Output the [X, Y] coordinate of the center of the cell containing the given text.  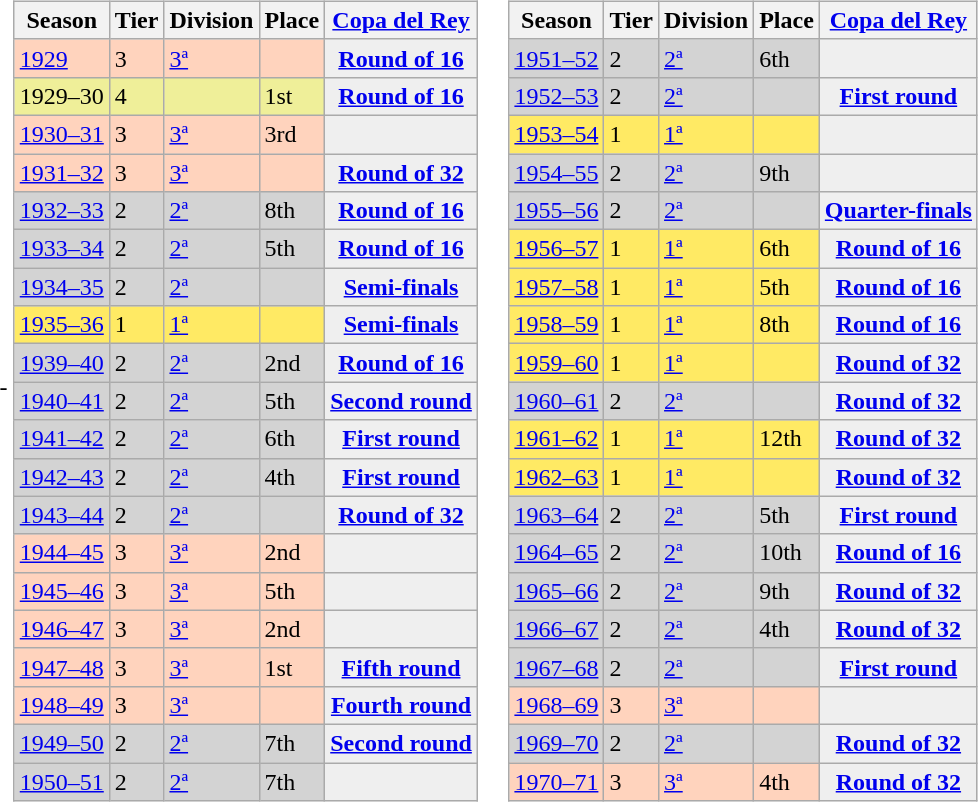
12th [787, 439]
1939–40 [62, 363]
1946–47 [62, 629]
1951–52 [556, 58]
1941–42 [62, 439]
1944–45 [62, 553]
Quarter-finals [898, 211]
1968–69 [556, 705]
4 [136, 96]
10th [787, 553]
Fifth round [402, 667]
1932–33 [62, 211]
1962–63 [556, 477]
1929 [62, 58]
1958–59 [556, 325]
1967–68 [556, 667]
1960–61 [556, 401]
1930–31 [62, 134]
1964–65 [556, 553]
1953–54 [556, 134]
Fourth round [402, 705]
1963–64 [556, 515]
1934–35 [62, 287]
1935–36 [62, 325]
1961–62 [556, 439]
1970–71 [556, 781]
1942–43 [62, 477]
3rd [292, 134]
1969–70 [556, 743]
1933–34 [62, 249]
1965–66 [556, 591]
1955–56 [556, 211]
1947–48 [62, 667]
1940–41 [62, 401]
1954–55 [556, 173]
1948–49 [62, 705]
1950–51 [62, 781]
1945–46 [62, 591]
1949–50 [62, 743]
1929–30 [62, 96]
1966–67 [556, 629]
1957–58 [556, 287]
1931–32 [62, 173]
1943–44 [62, 515]
1952–53 [556, 96]
1959–60 [556, 363]
1956–57 [556, 249]
